Pinpoint the cell where the given text exists, returning its [x, y] midpoint coordinate. 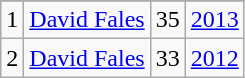
35 [168, 20]
1 [12, 20]
2012 [214, 58]
2 [12, 58]
33 [168, 58]
2013 [214, 20]
